Scan for the cell matching the given text and deliver its (x, y) coordinate at center. 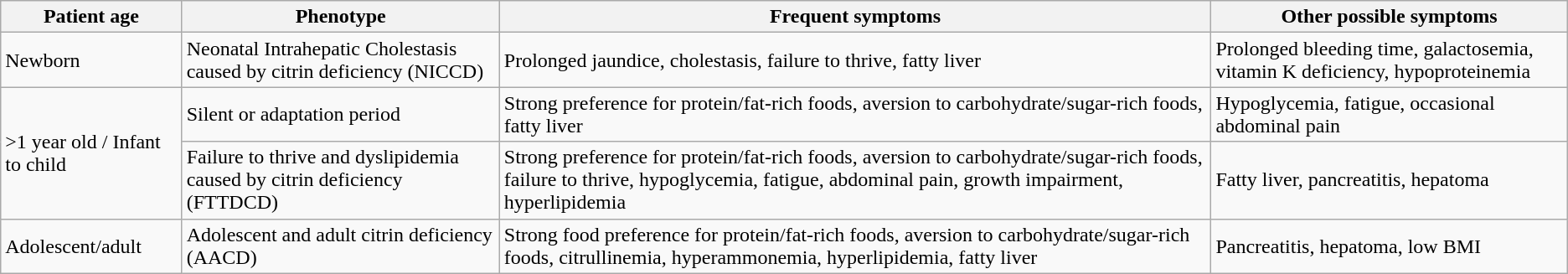
Other possible symptoms (1389, 17)
Strong preference for protein/fat-rich foods, aversion to carbohydrate/sugar-rich foods, fatty liver (855, 114)
Phenotype (340, 17)
Hypoglycemia, fatigue, occasional abdominal pain (1389, 114)
Prolonged jaundice, cholestasis, failure to thrive, fatty liver (855, 60)
Prolonged bleeding time, galactosemia, vitamin K deficiency, hypoproteinemia (1389, 60)
Silent or adaptation period (340, 114)
Adolescent and adult citrin deficiency (AACD) (340, 246)
Neonatal Intrahepatic Cholestasis caused by citrin deficiency (NICCD) (340, 60)
Fatty liver, pancreatitis, hepatoma (1389, 180)
Failure to thrive and dyslipidemia caused by citrin deficiency (FTTDCD) (340, 180)
Patient age (91, 17)
Frequent symptoms (855, 17)
>1 year old / Infant to child (91, 153)
Newborn (91, 60)
Adolescent/adult (91, 246)
Pancreatitis, hepatoma, low BMI (1389, 246)
